Detect which cell encompasses the target text, then output its (x, y) center coordinate. 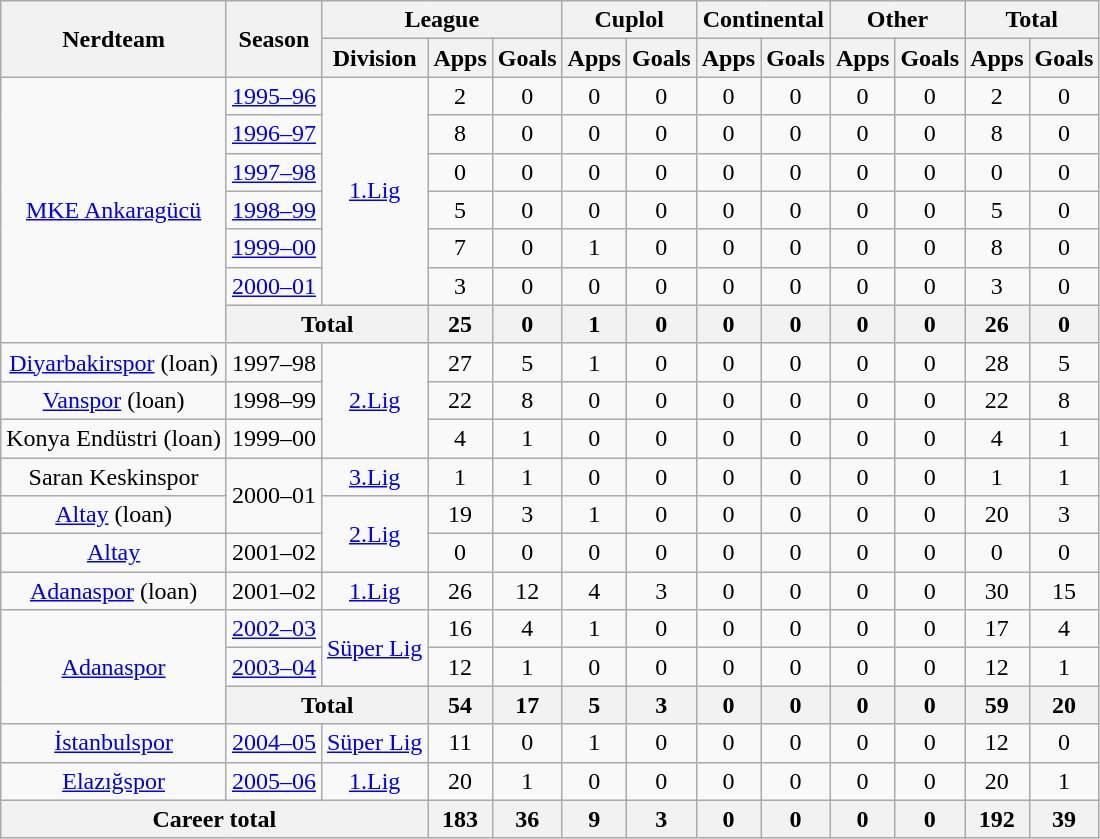
19 (460, 515)
Diyarbakirspor (loan) (114, 362)
Vanspor (loan) (114, 400)
İstanbulspor (114, 743)
Elazığspor (114, 781)
1995–96 (274, 96)
Altay (loan) (114, 515)
183 (460, 819)
Nerdteam (114, 39)
16 (460, 629)
League (442, 20)
28 (997, 362)
Saran Keskinspor (114, 477)
2005–06 (274, 781)
Division (374, 58)
MKE Ankaragücü (114, 210)
1996–97 (274, 134)
39 (1064, 819)
Altay (114, 553)
2002–03 (274, 629)
2003–04 (274, 667)
Season (274, 39)
30 (997, 591)
7 (460, 248)
Other (897, 20)
192 (997, 819)
Konya Endüstri (loan) (114, 438)
Career total (214, 819)
11 (460, 743)
9 (594, 819)
59 (997, 705)
36 (527, 819)
54 (460, 705)
Cuplol (629, 20)
Adanaspor (114, 667)
Continental (763, 20)
2004–05 (274, 743)
3.Lig (374, 477)
27 (460, 362)
15 (1064, 591)
25 (460, 324)
Adanaspor (loan) (114, 591)
